From the cell containing the given text, extract its center point as [X, Y] coordinate. 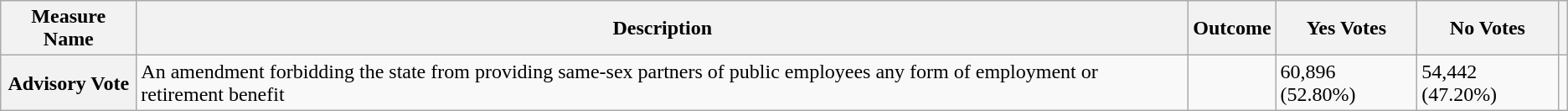
Outcome [1232, 29]
54,442 (47.20%) [1488, 82]
An amendment forbidding the state from providing same-sex partners of public employees any form of employment or retirement benefit [663, 82]
Description [663, 29]
Advisory Vote [69, 82]
No Votes [1488, 29]
60,896 (52.80%) [1347, 82]
Yes Votes [1347, 29]
Measure Name [69, 29]
